Output the [X, Y] coordinate of the center of the cell containing the given text.  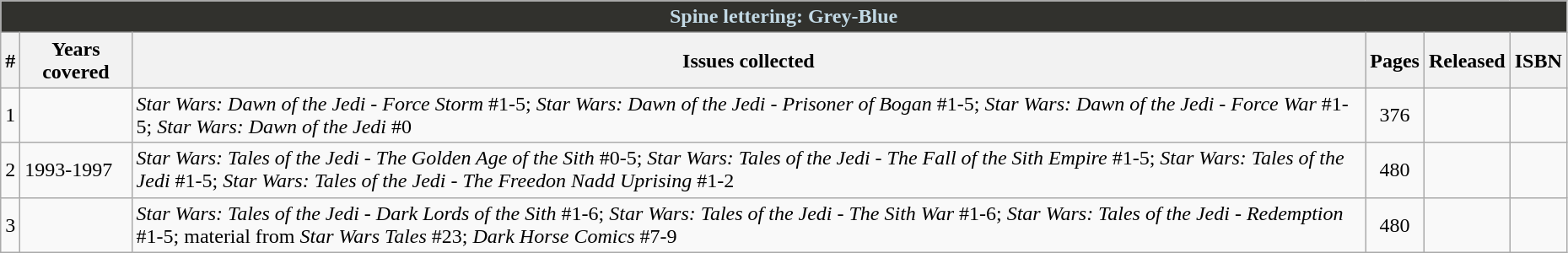
Spine lettering: Grey-Blue [784, 17]
376 [1395, 115]
1993-1997 [76, 170]
2 [10, 170]
3 [10, 224]
Years covered [76, 61]
Pages [1395, 61]
# [10, 61]
Issues collected [749, 61]
ISBN [1538, 61]
1 [10, 115]
Released [1467, 61]
